Locate the cell with the specified text and output its [X, Y] center coordinate. 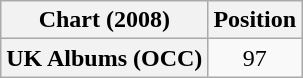
UK Albums (OCC) [104, 58]
Position [255, 20]
97 [255, 58]
Chart (2008) [104, 20]
